Search for the cell housing the specified text and yield its (x, y) center coordinate. 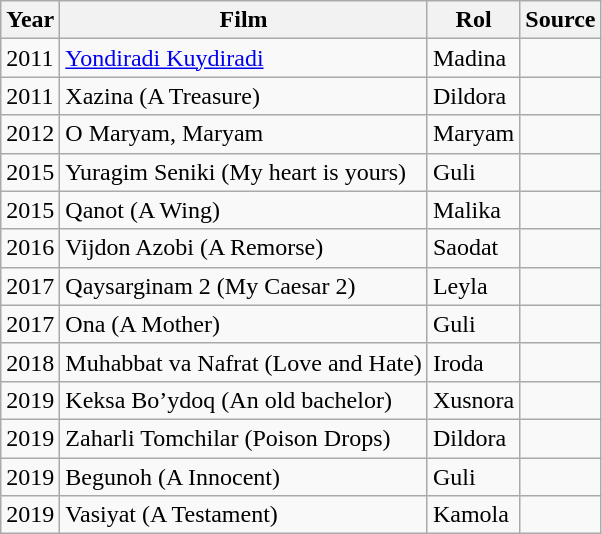
Film (244, 20)
Qanot (A Wing) (244, 210)
Rol (473, 20)
Qaysarginam 2 (My Caesar 2) (244, 286)
2016 (30, 248)
Xazina (A Treasure) (244, 96)
Iroda (473, 362)
2018 (30, 362)
Malika (473, 210)
Source (560, 20)
Maryam (473, 134)
O Maryam, Maryam (244, 134)
Vasiyat (A Testament) (244, 515)
Saodat (473, 248)
Muhabbat va Nafrat (Love and Hate) (244, 362)
Xusnora (473, 400)
Kamola (473, 515)
Madina (473, 58)
Yuragim Seniki (My heart is yours) (244, 172)
Zaharli Tomchilar (Poison Drops) (244, 438)
Year (30, 20)
Keksa Bo’ydoq (An old bachelor) (244, 400)
Ona (A Mother) (244, 324)
Yondiradi Kuydiradi (244, 58)
Leyla (473, 286)
Begunoh (A Innocent) (244, 477)
2012 (30, 134)
Vijdon Azobi (A Remorse) (244, 248)
